For the text-containing cell, return its midpoint in (X, Y) coordinate format. 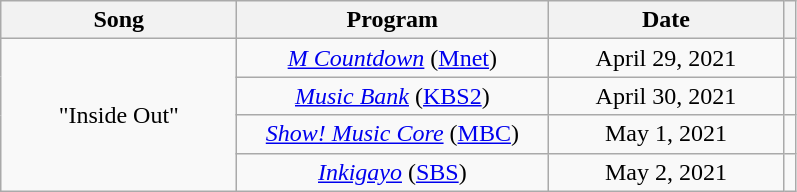
April 30, 2021 (666, 96)
M Countdown (Mnet) (392, 58)
Inkigayo (SBS) (392, 172)
Music Bank (KBS2) (392, 96)
Program (392, 20)
Date (666, 20)
April 29, 2021 (666, 58)
"Inside Out" (119, 115)
Song (119, 20)
Show! Music Core (MBC) (392, 134)
May 2, 2021 (666, 172)
May 1, 2021 (666, 134)
